For the text-containing cell, return its midpoint in (X, Y) coordinate format. 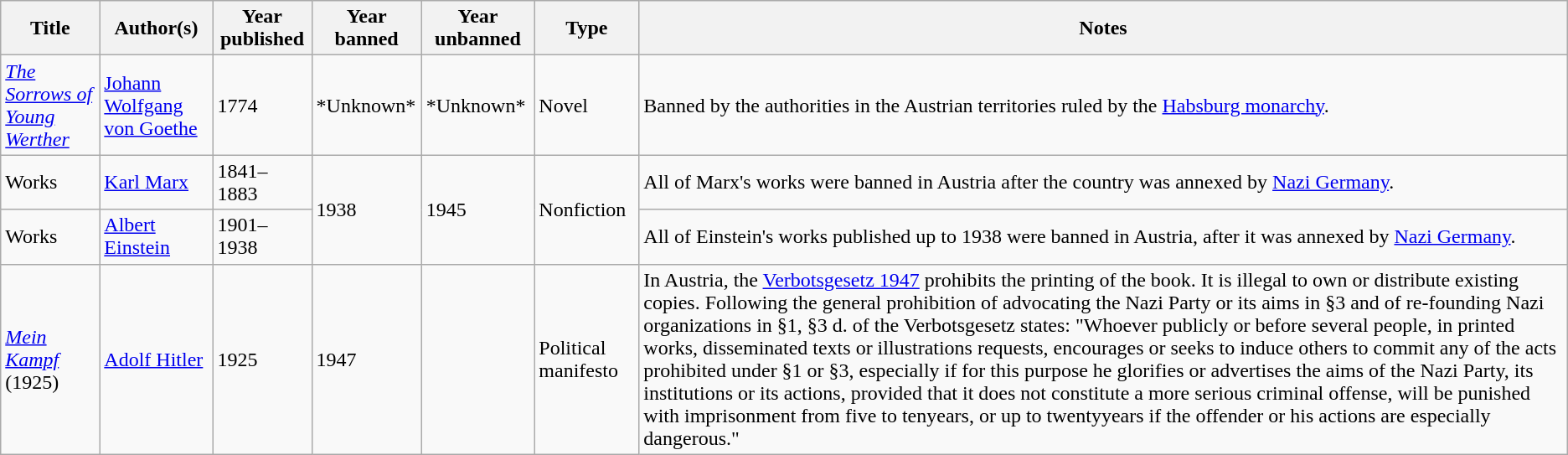
Year unbanned (477, 28)
1841–1883 (262, 183)
1925 (262, 359)
Type (586, 28)
Mein Kampf (1925) (50, 359)
1938 (367, 209)
Notes (1103, 28)
1774 (262, 106)
Banned by the authorities in the Austrian territories ruled by the Habsburg monarchy. (1103, 106)
Nonfiction (586, 209)
Adolf Hitler (156, 359)
Year published (262, 28)
The Sorrows of Young Werther (50, 106)
Author(s) (156, 28)
Novel (586, 106)
Year banned (367, 28)
1947 (367, 359)
All of Einstein's works published up to 1938 were banned in Austria, after it was annexed by Nazi Germany. (1103, 236)
Political manifesto (586, 359)
All of Marx's works were banned in Austria after the country was annexed by Nazi Germany. (1103, 183)
1945 (477, 209)
Karl Marx (156, 183)
Albert Einstein (156, 236)
1901–1938 (262, 236)
Johann Wolfgang von Goethe (156, 106)
Title (50, 28)
